Pinpoint the cell where the given text exists, returning its [X, Y] midpoint coordinate. 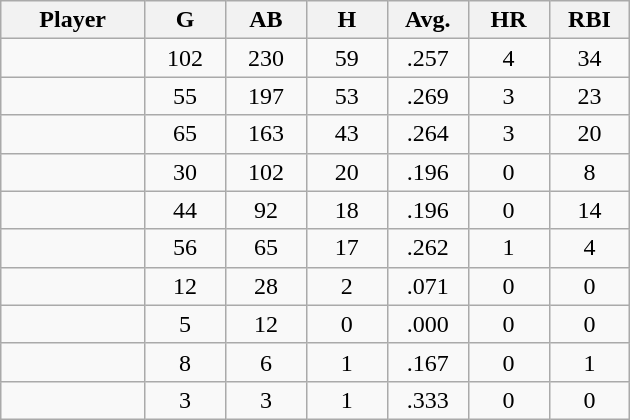
.264 [428, 134]
43 [346, 134]
59 [346, 58]
Avg. [428, 20]
197 [266, 96]
G [186, 20]
.262 [428, 248]
.257 [428, 58]
RBI [590, 20]
34 [590, 58]
53 [346, 96]
18 [346, 210]
17 [346, 248]
55 [186, 96]
5 [186, 324]
HR [508, 20]
44 [186, 210]
.167 [428, 362]
163 [266, 134]
92 [266, 210]
14 [590, 210]
230 [266, 58]
AB [266, 20]
23 [590, 96]
H [346, 20]
6 [266, 362]
28 [266, 286]
.071 [428, 286]
.000 [428, 324]
2 [346, 286]
.333 [428, 400]
56 [186, 248]
30 [186, 172]
.269 [428, 96]
Player [73, 20]
